Extract the [X, Y] coordinate from the center of the cell holding the provided text.  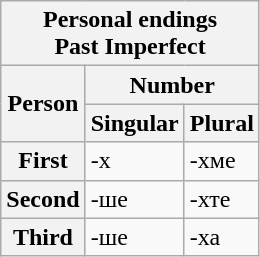
Singular [134, 123]
-хте [222, 199]
Second [43, 199]
-хме [222, 161]
-ха [222, 237]
-х [134, 161]
First [43, 161]
Personal endingsPast Imperfect [130, 34]
Plural [222, 123]
Third [43, 237]
Number [172, 85]
Person [43, 104]
